Identify which cell holds the provided text, then report its [X, Y] central coordinate. 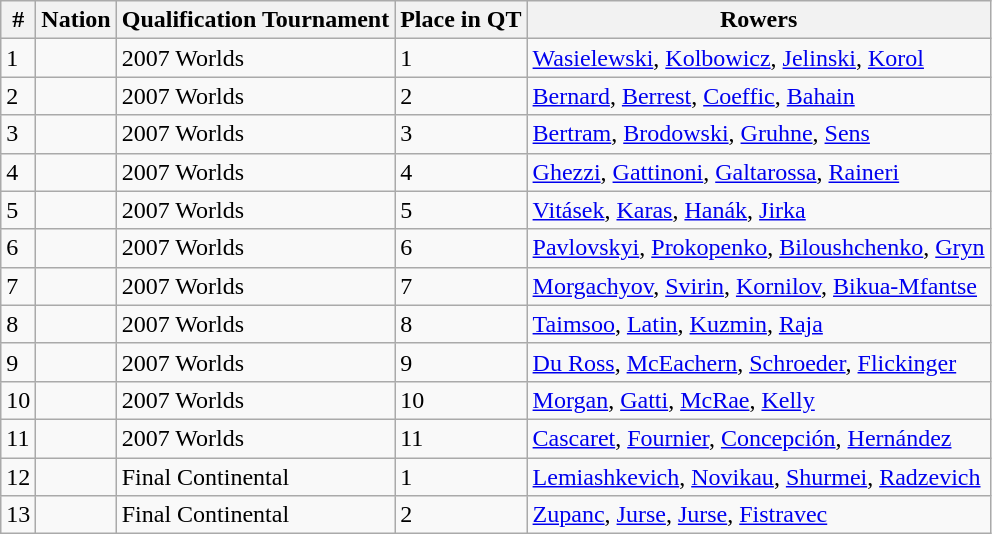
Qualification Tournament [255, 20]
Pavlovskyi, Prokopenko, Biloushchenko, Gryn [758, 248]
# [18, 20]
Morgan, Gatti, McRae, Kelly [758, 400]
Wasielewski, Kolbowicz, Jelinski, Korol [758, 58]
Lemiashkevich, Novikau, Shurmei, Radzevich [758, 477]
Morgachyov, Svirin, Kornilov, Bikua-Mfantse [758, 286]
Rowers [758, 20]
Nation [76, 20]
Bertram, Brodowski, Gruhne, Sens [758, 134]
Cascaret, Fournier, Concepción, Hernández [758, 438]
Ghezzi, Gattinoni, Galtarossa, Raineri [758, 172]
Zupanc, Jurse, Jurse, Fistravec [758, 515]
Du Ross, McEachern, Schroeder, Flickinger [758, 362]
Place in QT [461, 20]
13 [18, 515]
Taimsoo, Latin, Kuzmin, Raja [758, 324]
Bernard, Berrest, Coeffic, Bahain [758, 96]
12 [18, 477]
Vitásek, Karas, Hanák, Jirka [758, 210]
